Output the (X, Y) coordinate of the center of the cell containing the given text.  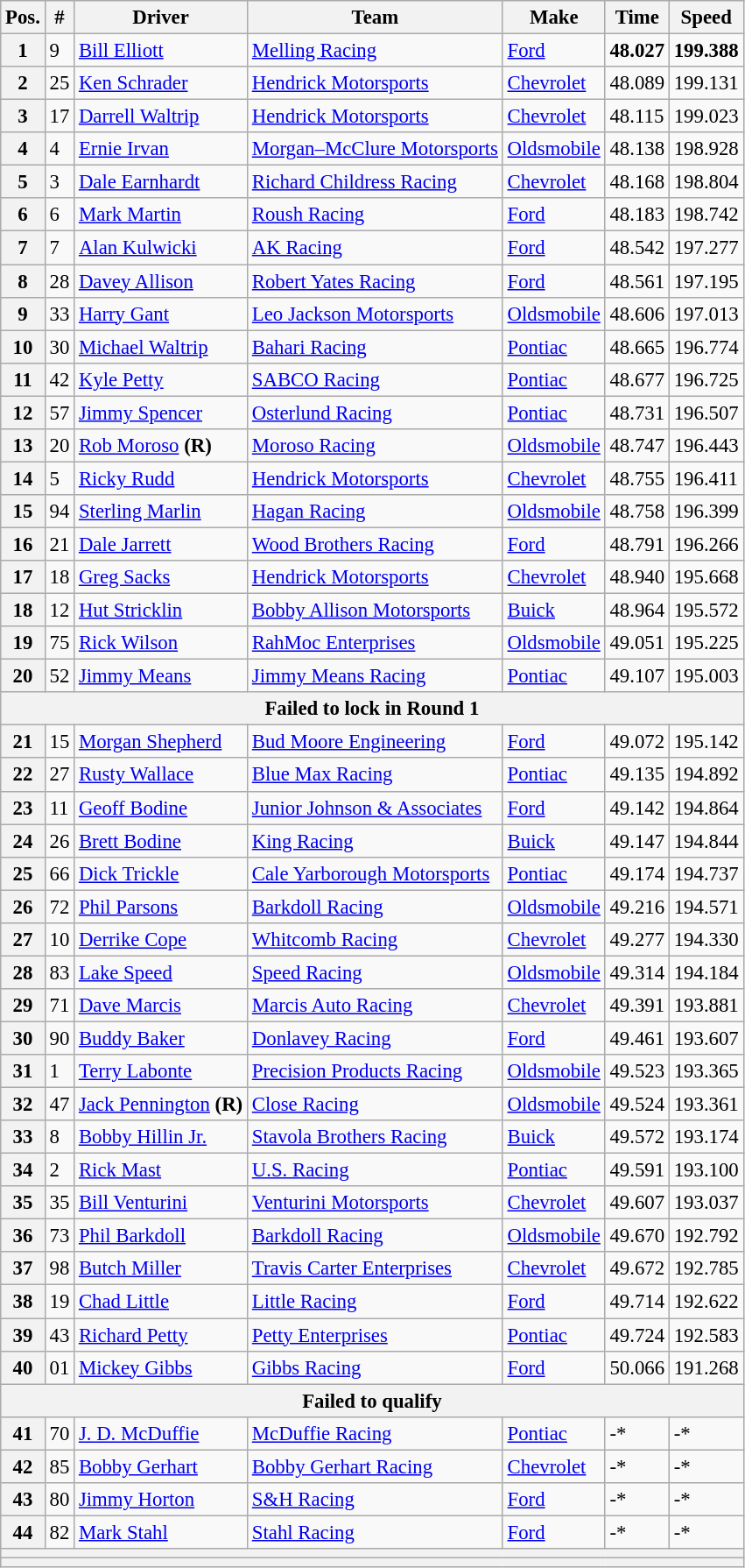
Richard Petty (161, 1335)
Petty Enterprises (375, 1335)
48.791 (637, 544)
Driver (161, 18)
49.523 (637, 1071)
199.023 (706, 117)
49.591 (637, 1170)
40 (23, 1367)
193.365 (706, 1071)
SABCO Racing (375, 379)
Little Racing (375, 1302)
57 (60, 413)
Pos. (23, 18)
Stahl Racing (375, 1532)
48.677 (637, 379)
49.724 (637, 1335)
Alan Kulwicki (161, 248)
197.013 (706, 314)
48.747 (637, 446)
23 (23, 808)
49.391 (637, 1006)
75 (60, 643)
196.507 (706, 413)
194.330 (706, 940)
Bahari Racing (375, 347)
49.572 (637, 1137)
48.183 (637, 215)
196.266 (706, 544)
Robert Yates Racing (375, 281)
39 (23, 1335)
49.714 (637, 1302)
194.737 (706, 873)
Mark Martin (161, 215)
Darrell Waltrip (161, 117)
# (60, 18)
49.107 (637, 676)
Close Racing (375, 1105)
48.940 (637, 577)
194.864 (706, 808)
94 (60, 512)
82 (60, 1532)
199.131 (706, 83)
Jimmy Horton (161, 1500)
48.964 (637, 611)
Hagan Racing (375, 512)
48.758 (637, 512)
32 (23, 1105)
194.184 (706, 972)
193.361 (706, 1105)
49.216 (637, 907)
Precision Products Racing (375, 1071)
48.542 (637, 248)
Stavola Brothers Racing (375, 1137)
Ricky Rudd (161, 478)
King Racing (375, 841)
Cale Yarborough Motorsports (375, 873)
193.100 (706, 1170)
194.844 (706, 841)
Moroso Racing (375, 446)
Michael Waltrip (161, 347)
Marcis Auto Racing (375, 1006)
Roush Racing (375, 215)
66 (60, 873)
Bill Elliott (161, 51)
Blue Max Racing (375, 775)
Gibbs Racing (375, 1367)
Venturini Motorsports (375, 1203)
192.792 (706, 1236)
49.142 (637, 808)
Bobby Gerhart (161, 1466)
49.607 (637, 1203)
196.725 (706, 379)
85 (60, 1466)
191.268 (706, 1367)
Jimmy Spencer (161, 413)
Bobby Allison Motorsports (375, 611)
Failed to qualify (372, 1401)
Dale Jarrett (161, 544)
Jack Pennington (R) (161, 1105)
J. D. McDuffie (161, 1433)
Harry Gant (161, 314)
49.524 (637, 1105)
Rick Mast (161, 1170)
Make (553, 18)
AK Racing (375, 248)
49.672 (637, 1269)
Dick Trickle (161, 873)
Mark Stahl (161, 1532)
Hut Stricklin (161, 611)
Team (375, 18)
Bud Moore Engineering (375, 742)
Terry Labonte (161, 1071)
Failed to lock in Round 1 (372, 709)
194.571 (706, 907)
Bobby Hillin Jr. (161, 1137)
80 (60, 1500)
192.622 (706, 1302)
198.804 (706, 182)
38 (23, 1302)
RahMoc Enterprises (375, 643)
197.277 (706, 248)
193.607 (706, 1038)
90 (60, 1038)
52 (60, 676)
Leo Jackson Motorsports (375, 314)
83 (60, 972)
49.147 (637, 841)
Donlavey Racing (375, 1038)
Speed (706, 18)
01 (60, 1367)
194.892 (706, 775)
Whitcomb Racing (375, 940)
Lake Speed (161, 972)
Richard Childress Racing (375, 182)
37 (23, 1269)
Geoff Bodine (161, 808)
Ken Schrader (161, 83)
198.928 (706, 149)
49.461 (637, 1038)
49.314 (637, 972)
Greg Sacks (161, 577)
Morgan–McClure Motorsports (375, 149)
195.225 (706, 643)
44 (23, 1532)
Brett Bodine (161, 841)
Chad Little (161, 1302)
196.774 (706, 347)
47 (60, 1105)
Derrike Cope (161, 940)
22 (23, 775)
48.665 (637, 347)
49.277 (637, 940)
Rick Wilson (161, 643)
199.388 (706, 51)
49.135 (637, 775)
31 (23, 1071)
S&H Racing (375, 1500)
193.037 (706, 1203)
48.138 (637, 149)
Davey Allison (161, 281)
41 (23, 1433)
71 (60, 1006)
193.174 (706, 1137)
48.731 (637, 413)
Butch Miller (161, 1269)
Jimmy Means (161, 676)
48.561 (637, 281)
Time (637, 18)
Speed Racing (375, 972)
195.142 (706, 742)
48.606 (637, 314)
48.027 (637, 51)
Dale Earnhardt (161, 182)
70 (60, 1433)
Morgan Shepherd (161, 742)
Bobby Gerhart Racing (375, 1466)
49.670 (637, 1236)
Phil Parsons (161, 907)
195.003 (706, 676)
198.742 (706, 215)
13 (23, 446)
McDuffie Racing (375, 1433)
U.S. Racing (375, 1170)
Jimmy Means Racing (375, 676)
Bill Venturini (161, 1203)
Ernie Irvan (161, 149)
196.399 (706, 512)
14 (23, 478)
Buddy Baker (161, 1038)
Kyle Petty (161, 379)
Melling Racing (375, 51)
Sterling Marlin (161, 512)
Mickey Gibbs (161, 1367)
Wood Brothers Racing (375, 544)
29 (23, 1006)
Travis Carter Enterprises (375, 1269)
16 (23, 544)
49.072 (637, 742)
34 (23, 1170)
195.572 (706, 611)
196.411 (706, 478)
50.066 (637, 1367)
193.881 (706, 1006)
Osterlund Racing (375, 413)
48.168 (637, 182)
24 (23, 841)
98 (60, 1269)
Rusty Wallace (161, 775)
48.115 (637, 117)
192.785 (706, 1269)
197.195 (706, 281)
49.051 (637, 643)
48.089 (637, 83)
196.443 (706, 446)
Dave Marcis (161, 1006)
192.583 (706, 1335)
Junior Johnson & Associates (375, 808)
73 (60, 1236)
Rob Moroso (R) (161, 446)
Phil Barkdoll (161, 1236)
72 (60, 907)
36 (23, 1236)
195.668 (706, 577)
49.174 (637, 873)
48.755 (637, 478)
